From the cell containing the given text, extract its center point as (x, y) coordinate. 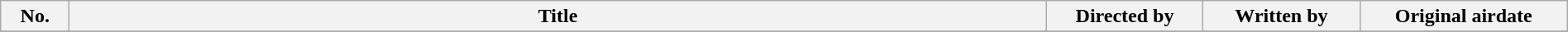
Written by (1282, 16)
Title (557, 16)
No. (35, 16)
Original airdate (1464, 16)
Directed by (1125, 16)
